Determine the [X, Y] coordinate at the center of the cell enclosing the given text.  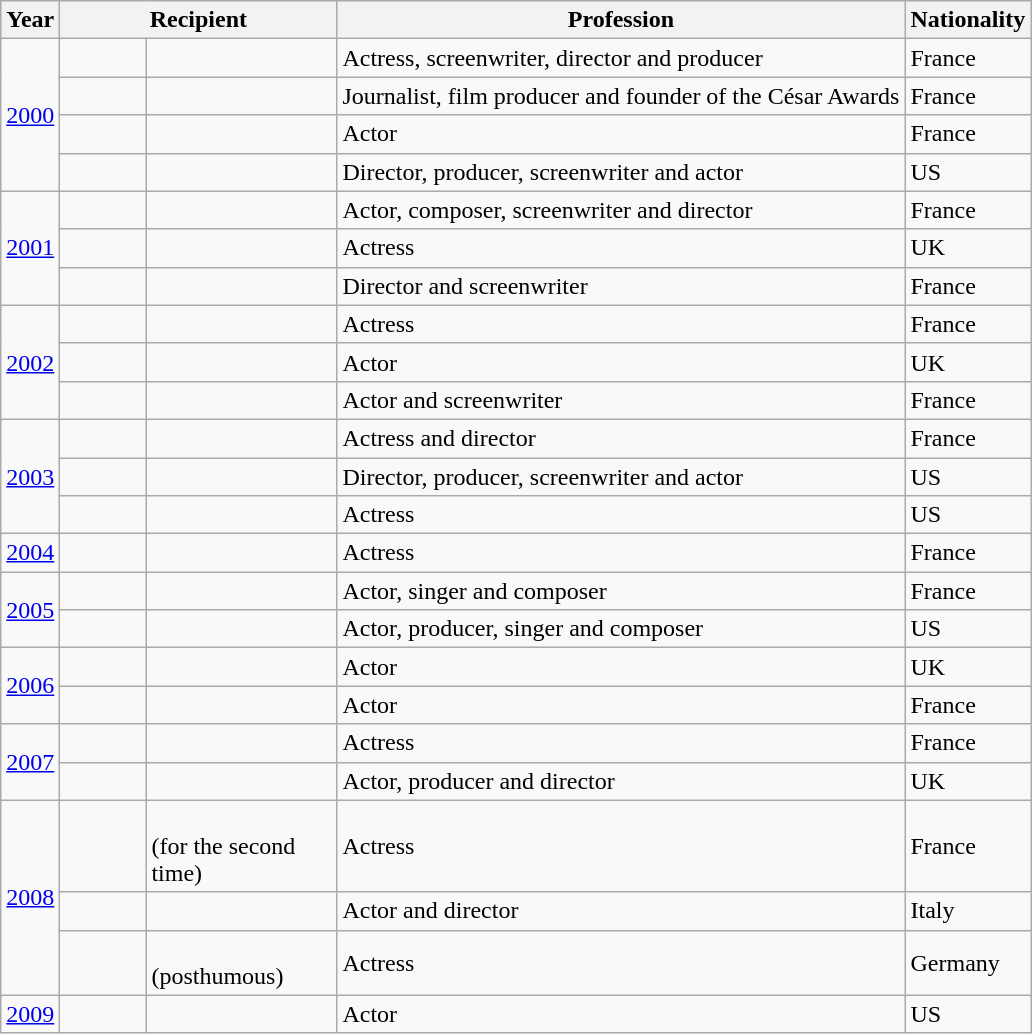
Nationality [968, 20]
Italy [968, 911]
Profession [621, 20]
Germany [968, 962]
Actor, composer, screenwriter and director [621, 210]
2009 [30, 1014]
Actor, producer and director [621, 781]
Journalist, film producer and founder of the César Awards [621, 96]
2007 [30, 762]
Director and screenwriter [621, 286]
2001 [30, 248]
Actor and screenwriter [621, 400]
Actor and director [621, 911]
Year [30, 20]
2005 [30, 610]
(posthumous) [242, 962]
Actress and director [621, 438]
Actor, singer and composer [621, 591]
(for the second time) [242, 846]
2004 [30, 553]
2002 [30, 362]
Actor, producer, singer and composer [621, 629]
2000 [30, 115]
2008 [30, 898]
Recipient [198, 20]
2003 [30, 476]
Actress, screenwriter, director and producer [621, 58]
2006 [30, 686]
